Return the [x, y] coordinate for the center point of the cell that contains the specified text.  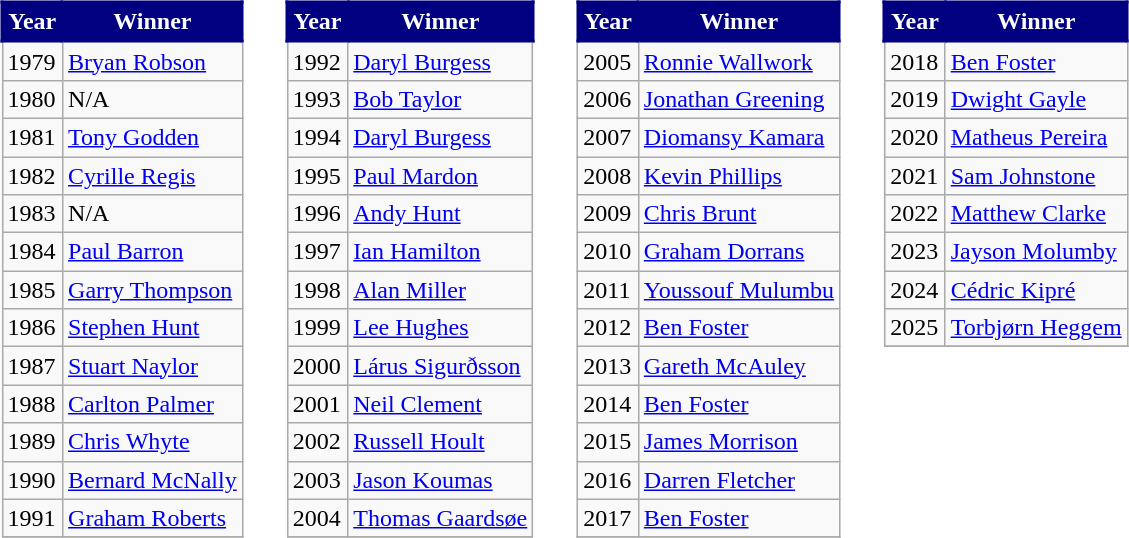
Dwight Gayle [1036, 99]
Stuart Naylor [153, 366]
Cyrille Regis [153, 175]
1980 [32, 99]
Chris Brunt [738, 214]
1995 [318, 175]
2002 [318, 442]
Thomas Gaardsøe [440, 518]
2011 [608, 290]
Diomansy Kamara [738, 137]
Lee Hughes [440, 328]
Carlton Palmer [153, 404]
Matthew Clarke [1036, 214]
Ronnie Wallwork [738, 62]
Graham Roberts [153, 518]
Chris Whyte [153, 442]
Bryan Robson [153, 62]
2017 [608, 518]
1981 [32, 137]
Andy Hunt [440, 214]
2016 [608, 480]
2022 [916, 214]
Torbjørn Heggem [1036, 328]
1985 [32, 290]
1982 [32, 175]
2021 [916, 175]
Matheus Pereira [1036, 137]
1979 [32, 62]
1988 [32, 404]
2009 [608, 214]
1989 [32, 442]
Neil Clement [440, 404]
1990 [32, 480]
Graham Dorrans [738, 252]
2014 [608, 404]
2023 [916, 252]
Bernard McNally [153, 480]
1999 [318, 328]
Garry Thompson [153, 290]
Paul Mardon [440, 175]
1983 [32, 214]
Ian Hamilton [440, 252]
2012 [608, 328]
Jason Koumas [440, 480]
2018 [916, 62]
2015 [608, 442]
Jayson Molumby [1036, 252]
1991 [32, 518]
2013 [608, 366]
2003 [318, 480]
1998 [318, 290]
Sam Johnstone [1036, 175]
1984 [32, 252]
Stephen Hunt [153, 328]
James Morrison [738, 442]
Darren Fletcher [738, 480]
1993 [318, 99]
2005 [608, 62]
2010 [608, 252]
Youssouf Mulumbu [738, 290]
Alan Miller [440, 290]
1996 [318, 214]
Russell Hoult [440, 442]
Kevin Phillips [738, 175]
Bob Taylor [440, 99]
Paul Barron [153, 252]
2004 [318, 518]
2019 [916, 99]
Lárus Sigurðsson [440, 366]
1986 [32, 328]
1994 [318, 137]
Tony Godden [153, 137]
2001 [318, 404]
Jonathan Greening [738, 99]
2008 [608, 175]
1992 [318, 62]
1987 [32, 366]
2025 [916, 328]
2020 [916, 137]
2007 [608, 137]
2006 [608, 99]
Cédric Kipré [1036, 290]
2024 [916, 290]
2000 [318, 366]
1997 [318, 252]
Gareth McAuley [738, 366]
